Identify which cell holds the provided text, then report its [x, y] central coordinate. 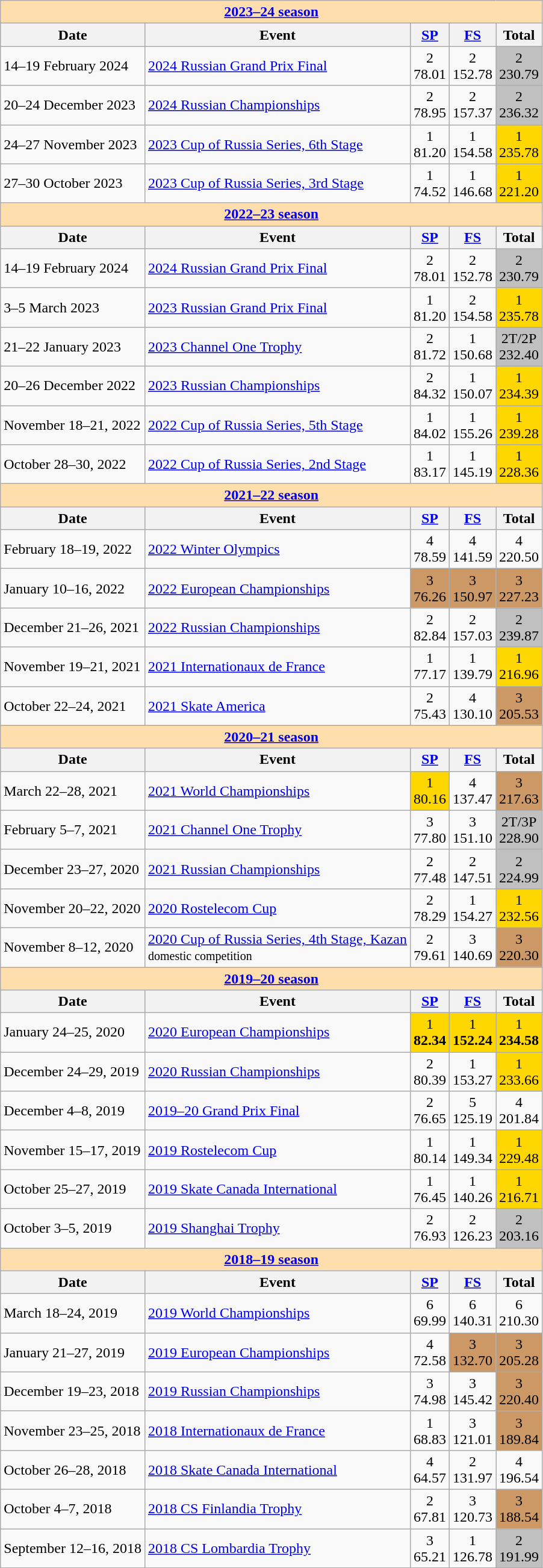
20–26 December 2022 [73, 385]
4 201.84 [519, 1111]
3 121.01 [473, 1430]
2 131.97 [473, 1470]
3 74.98 [430, 1392]
October 22–24, 2021 [73, 705]
2 78.95 [430, 105]
2 154.58 [473, 307]
1 74.52 [430, 183]
2018–19 season [271, 1259]
February 5–7, 2021 [73, 829]
2022 European Championships [277, 589]
2 77.48 [430, 869]
2 191.99 [519, 1548]
1 216.96 [519, 667]
1 155.26 [473, 425]
4 130.10 [473, 705]
2019 Skate Canada International [277, 1189]
2022 Cup of Russia Series, 5th Stage [277, 425]
1 221.20 [519, 183]
January 10–16, 2022 [73, 589]
1 152.24 [473, 1033]
3 77.80 [430, 829]
1 216.71 [519, 1189]
2022 Russian Championships [277, 627]
2 67.81 [430, 1508]
2 80.39 [430, 1071]
4 78.59 [430, 549]
2019 Russian Championships [277, 1392]
1 76.45 [430, 1189]
November 20–22, 2020 [73, 908]
2023 Cup of Russia Series, 6th Stage [277, 144]
October 3–5, 2019 [73, 1228]
27–30 October 2023 [73, 183]
3 150.97 [473, 589]
2 79.61 [430, 947]
3 189.84 [519, 1430]
4 137.47 [473, 791]
3 220.40 [519, 1392]
1 80.16 [430, 791]
1 146.68 [473, 183]
2T/2P 232.40 [519, 347]
3 188.54 [519, 1508]
5 125.19 [473, 1111]
1 239.28 [519, 425]
2021 Internationaux de France [277, 667]
2019 World Championships [277, 1313]
October 4–7, 2018 [73, 1508]
2 157.37 [473, 105]
1 150.68 [473, 347]
2020 European Championships [277, 1033]
2023 Russian Championships [277, 385]
2021–22 season [271, 495]
3 120.73 [473, 1508]
2 157.03 [473, 627]
2019–20 season [271, 978]
2018 Internationaux de France [277, 1430]
4 220.50 [519, 549]
2 75.43 [430, 705]
1 68.83 [430, 1430]
6 69.99 [430, 1313]
3 132.70 [473, 1352]
21–22 January 2023 [73, 347]
2 84.32 [430, 385]
1 145.19 [473, 465]
2023 Cup of Russia Series, 3rd Stage [277, 183]
1 126.78 [473, 1548]
2022–23 season [271, 214]
2 126.23 [473, 1228]
2 236.32 [519, 105]
December 21–26, 2021 [73, 627]
2018 Skate Canada International [277, 1470]
December 24–29, 2019 [73, 1071]
3 227.23 [519, 589]
December 23–27, 2020 [73, 869]
1 153.27 [473, 1071]
3–5 March 2023 [73, 307]
6 210.30 [519, 1313]
2 78.29 [430, 908]
1 229.48 [519, 1150]
2020–21 season [271, 737]
March 22–28, 2021 [73, 791]
2021 Russian Championships [277, 869]
1 154.27 [473, 908]
1 149.34 [473, 1150]
November 15–17, 2019 [73, 1150]
November 18–21, 2022 [73, 425]
2020 Rostelecom Cup [277, 908]
January 24–25, 2020 [73, 1033]
1 84.02 [430, 425]
1 232.56 [519, 908]
2023 Russian Grand Prix Final [277, 307]
1 228.36 [519, 465]
1 80.14 [430, 1150]
1 82.34 [430, 1033]
2 147.51 [473, 869]
2019 European Championships [277, 1352]
24–27 November 2023 [73, 144]
2021 Skate America [277, 705]
2 82.84 [430, 627]
2019–20 Grand Prix Final [277, 1111]
6 140.31 [473, 1313]
1 140.26 [473, 1189]
3 205.28 [519, 1352]
3 65.21 [430, 1548]
2019 Shanghai Trophy [277, 1228]
1 234.58 [519, 1033]
October 25–27, 2019 [73, 1189]
November 23–25, 2018 [73, 1430]
1 150.07 [473, 385]
2 239.87 [519, 627]
3 140.69 [473, 947]
2 76.93 [430, 1228]
3 217.63 [519, 791]
2 224.99 [519, 869]
1 77.17 [430, 667]
1 154.58 [473, 144]
1 139.79 [473, 667]
4 141.59 [473, 549]
3 76.26 [430, 589]
20–24 December 2023 [73, 105]
2 203.16 [519, 1228]
4 196.54 [519, 1470]
2021 Channel One Trophy [277, 829]
October 26–28, 2018 [73, 1470]
2018 CS Finlandia Trophy [277, 1508]
2020 Russian Championships [277, 1071]
3 220.30 [519, 947]
1 83.17 [430, 465]
November 19–21, 2021 [73, 667]
September 12–16, 2018 [73, 1548]
January 21–27, 2019 [73, 1352]
2022 Cup of Russia Series, 2nd Stage [277, 465]
1 234.39 [519, 385]
2023 Channel One Trophy [277, 347]
February 18–19, 2022 [73, 549]
December 4–8, 2019 [73, 1111]
2 81.72 [430, 347]
3 205.53 [519, 705]
March 18–24, 2019 [73, 1313]
2 76.65 [430, 1111]
3 151.10 [473, 829]
2023–24 season [271, 12]
November 8–12, 2020 [73, 947]
October 28–30, 2022 [73, 465]
2T/3P 228.90 [519, 829]
2019 Rostelecom Cup [277, 1150]
1 233.66 [519, 1071]
2021 World Championships [277, 791]
4 64.57 [430, 1470]
2018 CS Lombardia Trophy [277, 1548]
2024 Russian Championships [277, 105]
3 145.42 [473, 1392]
4 72.58 [430, 1352]
2020 Cup of Russia Series, 4th Stage, Kazan domestic competition [277, 947]
2022 Winter Olympics [277, 549]
December 19–23, 2018 [73, 1392]
